Output the (X, Y) coordinate of the center of the cell containing the given text.  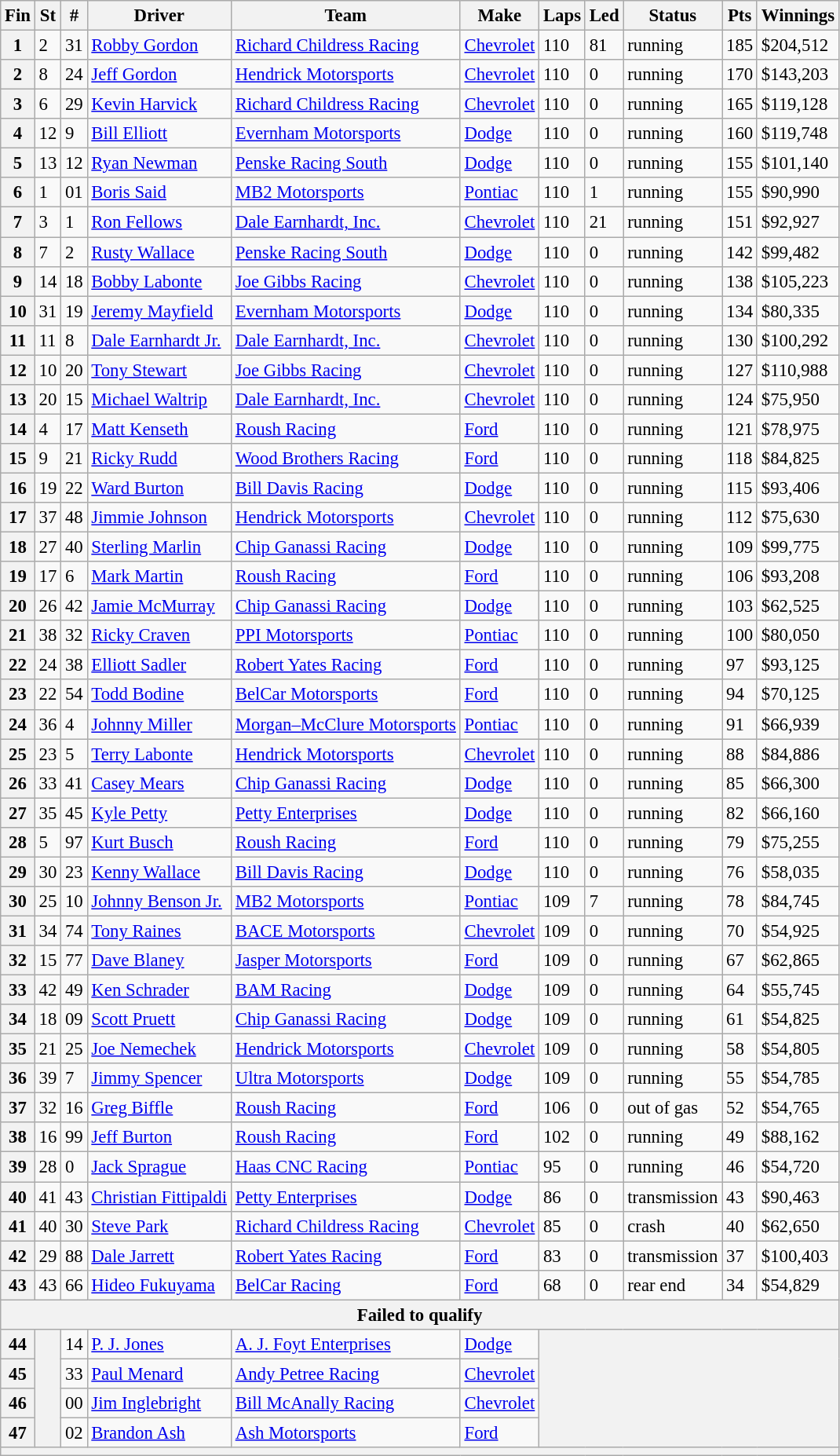
115 (740, 488)
Bobby Labonte (159, 281)
Scott Pruett (159, 1019)
Driver (159, 16)
$119,748 (798, 134)
Steve Park (159, 1226)
138 (740, 281)
$92,927 (798, 222)
$99,775 (798, 547)
Kurt Busch (159, 843)
Make (499, 16)
99 (74, 1138)
$80,335 (798, 311)
160 (740, 134)
BACE Motorsports (345, 931)
$80,050 (798, 635)
Ash Motorsports (345, 1432)
Terry Labonte (159, 754)
$78,975 (798, 429)
$90,463 (798, 1197)
Laps (562, 16)
Jimmie Johnson (159, 518)
BAM Racing (345, 990)
Bill McAnally Racing (345, 1403)
# (74, 16)
82 (740, 813)
Haas CNC Racing (345, 1167)
Mark Martin (159, 576)
74 (74, 931)
66 (74, 1285)
rear end (673, 1285)
Failed to qualify (420, 1315)
Ron Fellows (159, 222)
64 (740, 990)
Elliott Sadler (159, 665)
$54,720 (798, 1167)
$93,208 (798, 576)
Led (604, 16)
$99,482 (798, 252)
118 (740, 459)
Fin (18, 16)
Pts (740, 16)
185 (740, 46)
Tony Raines (159, 931)
170 (740, 75)
$100,292 (798, 340)
102 (562, 1138)
44 (18, 1344)
$90,990 (798, 192)
Ward Burton (159, 488)
Jimmy Spencer (159, 1078)
$54,925 (798, 931)
out of gas (673, 1108)
Ricky Rudd (159, 459)
Greg Biffle (159, 1108)
$62,650 (798, 1226)
79 (740, 843)
$66,300 (798, 783)
St (47, 16)
Rusty Wallace (159, 252)
112 (740, 518)
Andy Petree Racing (345, 1374)
Robby Gordon (159, 46)
100 (740, 635)
$100,403 (798, 1256)
Ultra Motorsports (345, 1078)
Christian Fittipaldi (159, 1197)
$54,785 (798, 1078)
$54,825 (798, 1019)
Johnny Miller (159, 724)
$84,745 (798, 902)
Jim Inglebright (159, 1403)
$66,160 (798, 813)
61 (740, 1019)
Johnny Benson Jr. (159, 902)
$66,939 (798, 724)
54 (74, 695)
94 (740, 695)
58 (740, 1049)
Sterling Marlin (159, 547)
00 (74, 1403)
Ricky Craven (159, 635)
Dale Jarrett (159, 1256)
$54,765 (798, 1108)
$105,223 (798, 281)
Morgan–McClure Motorsports (345, 724)
$54,805 (798, 1049)
BelCar Racing (345, 1285)
Wood Brothers Racing (345, 459)
67 (740, 960)
Boris Said (159, 192)
Kevin Harvick (159, 104)
Ryan Newman (159, 163)
83 (562, 1256)
Ken Schrader (159, 990)
68 (562, 1285)
Todd Bodine (159, 695)
$84,886 (798, 754)
Jeff Gordon (159, 75)
130 (740, 340)
76 (740, 872)
55 (740, 1078)
151 (740, 222)
Dale Earnhardt Jr. (159, 340)
Jack Sprague (159, 1167)
Kyle Petty (159, 813)
Tony Stewart (159, 370)
47 (18, 1432)
BelCar Motorsports (345, 695)
124 (740, 400)
$84,825 (798, 459)
$62,865 (798, 960)
Jeremy Mayfield (159, 311)
$75,255 (798, 843)
121 (740, 429)
$119,128 (798, 104)
$75,630 (798, 518)
$93,406 (798, 488)
52 (740, 1108)
Kenny Wallace (159, 872)
Winnings (798, 16)
Casey Mears (159, 783)
48 (74, 518)
crash (673, 1226)
Dave Blaney (159, 960)
$143,203 (798, 75)
Brandon Ash (159, 1432)
Bill Elliott (159, 134)
127 (740, 370)
Team (345, 16)
86 (562, 1197)
$110,988 (798, 370)
Paul Menard (159, 1374)
Hideo Fukuyama (159, 1285)
Joe Nemechek (159, 1049)
95 (562, 1167)
Status (673, 16)
77 (74, 960)
$62,525 (798, 606)
$204,512 (798, 46)
01 (74, 192)
$58,035 (798, 872)
70 (740, 931)
09 (74, 1019)
91 (740, 724)
Jamie McMurray (159, 606)
02 (74, 1432)
78 (740, 902)
Jasper Motorsports (345, 960)
142 (740, 252)
$75,950 (798, 400)
$88,162 (798, 1138)
Michael Waltrip (159, 400)
$55,745 (798, 990)
$93,125 (798, 665)
103 (740, 606)
81 (604, 46)
Matt Kenseth (159, 429)
Jeff Burton (159, 1138)
165 (740, 104)
PPI Motorsports (345, 635)
P. J. Jones (159, 1344)
134 (740, 311)
A. J. Foyt Enterprises (345, 1344)
$54,829 (798, 1285)
$70,125 (798, 695)
$101,140 (798, 163)
